Identify which cell holds the provided text, then report its [x, y] central coordinate. 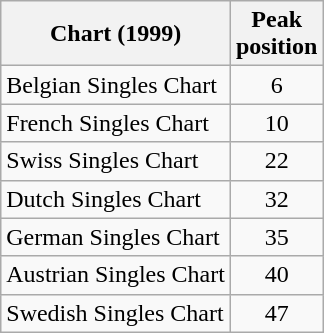
32 [276, 199]
German Singles Chart [116, 237]
Swiss Singles Chart [116, 161]
Belgian Singles Chart [116, 85]
40 [276, 275]
10 [276, 123]
Dutch Singles Chart [116, 199]
35 [276, 237]
6 [276, 85]
22 [276, 161]
Swedish Singles Chart [116, 313]
47 [276, 313]
Austrian Singles Chart [116, 275]
French Singles Chart [116, 123]
Chart (1999) [116, 34]
Peakposition [276, 34]
